Locate the cell with the specified text and output its (x, y) center coordinate. 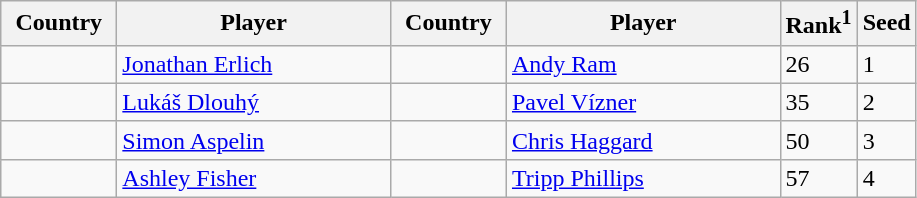
4 (886, 178)
3 (886, 140)
Seed (886, 24)
Tripp Phillips (643, 178)
35 (818, 102)
Lukáš Dlouhý (254, 102)
Rank1 (818, 24)
2 (886, 102)
57 (818, 178)
1 (886, 64)
Pavel Vízner (643, 102)
26 (818, 64)
50 (818, 140)
Simon Aspelin (254, 140)
Chris Haggard (643, 140)
Jonathan Erlich (254, 64)
Andy Ram (643, 64)
Ashley Fisher (254, 178)
